Capture the cell that displays the provided text and extract its [x, y] central coordinate. 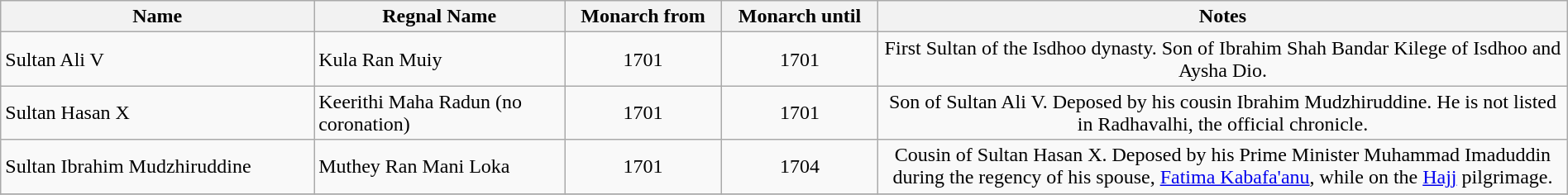
Keerithi Maha Radun (no coronation) [440, 112]
Monarch from [643, 17]
Monarch until [799, 17]
Regnal Name [440, 17]
Notes [1223, 17]
Sultan Hasan X [157, 112]
Sultan Ibrahim Mudzhiruddine [157, 167]
1704 [799, 167]
Muthey Ran Mani Loka [440, 167]
Son of Sultan Ali V. Deposed by his cousin Ibrahim Mudzhiruddine. He is not listed in Radhavalhi, the official chronicle. [1223, 112]
First Sultan of the Isdhoo dynasty. Son of Ibrahim Shah Bandar Kilege of Isdhoo and Aysha Dio. [1223, 59]
Name [157, 17]
Sultan Ali V [157, 59]
Kula Ran Muiy [440, 59]
